From the cell containing the given text, extract its center point as (x, y) coordinate. 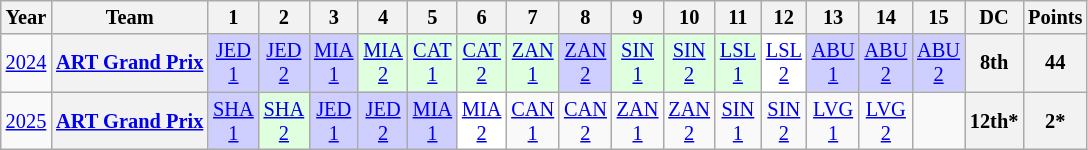
SHA2 (284, 121)
SHA1 (233, 121)
9 (638, 17)
13 (834, 17)
14 (886, 17)
LVG2 (886, 121)
10 (689, 17)
CAN1 (532, 121)
LSL1 (738, 63)
CAN2 (586, 121)
LVG1 (834, 121)
2 (284, 17)
4 (382, 17)
Year (26, 17)
2* (1055, 121)
5 (432, 17)
12 (784, 17)
15 (938, 17)
CAT2 (482, 63)
Team (130, 17)
11 (738, 17)
DC (994, 17)
8 (586, 17)
12th* (994, 121)
2025 (26, 121)
CAT1 (432, 63)
7 (532, 17)
8th (994, 63)
LSL2 (784, 63)
Points (1055, 17)
ABU1 (834, 63)
2024 (26, 63)
6 (482, 17)
3 (334, 17)
1 (233, 17)
44 (1055, 63)
